For the text-containing cell, return its midpoint in (x, y) coordinate format. 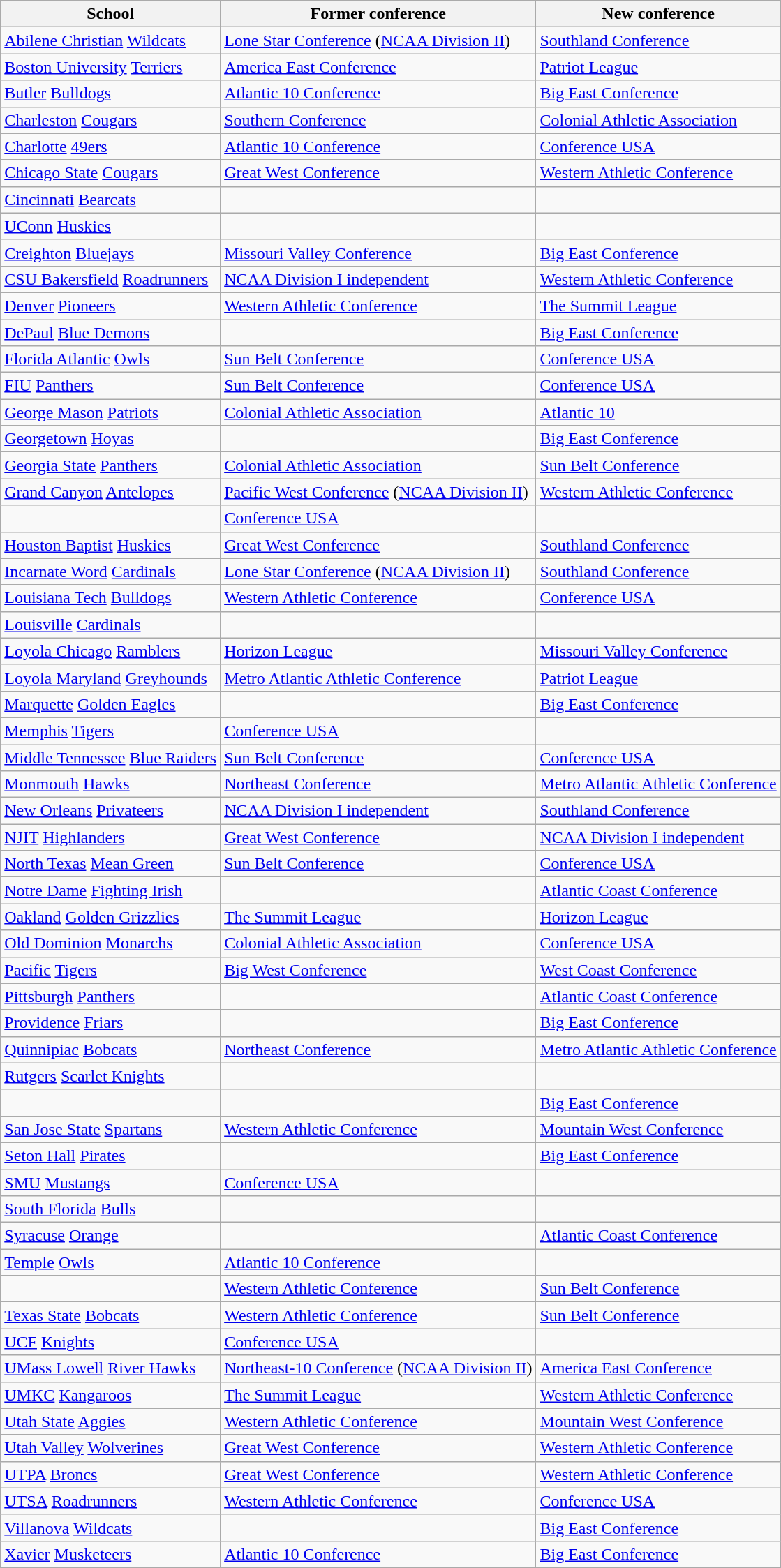
Former conference (378, 14)
Cincinnati Bearcats (110, 200)
Denver Pioneers (110, 306)
Grand Canyon Antelopes (110, 492)
Louisiana Tech Bulldogs (110, 598)
Utah State Aggies (110, 1421)
New Orleans Privateers (110, 811)
School (110, 14)
Notre Dame Fighting Irish (110, 890)
West Coast Conference (658, 970)
Utah Valley Wolverines (110, 1448)
Georgetown Hoyas (110, 439)
Old Dominion Monarchs (110, 943)
Monmouth Hawks (110, 784)
Pacific West Conference (NCAA Division II) (378, 492)
Texas State Bobcats (110, 1315)
Big West Conference (378, 970)
Creighton Bluejays (110, 253)
Charlotte 49ers (110, 147)
South Florida Bulls (110, 1209)
UMass Lowell River Hawks (110, 1368)
Pittsburgh Panthers (110, 996)
Oakland Golden Grizzlies (110, 917)
Marquette Golden Eagles (110, 704)
Middle Tennessee Blue Raiders (110, 757)
Louisville Cardinals (110, 625)
DePaul Blue Demons (110, 333)
UTSA Roadrunners (110, 1501)
Seton Hall Pirates (110, 1156)
Houston Baptist Huskies (110, 545)
Rutgers Scarlet Knights (110, 1076)
FIU Panthers (110, 386)
Chicago State Cougars (110, 173)
Loyola Chicago Ramblers (110, 651)
Atlantic 10 (658, 412)
UCF Knights (110, 1342)
North Texas Mean Green (110, 864)
Charleston Cougars (110, 120)
George Mason Patriots (110, 412)
NJIT Highlanders (110, 837)
Memphis Tigers (110, 731)
Abilene Christian Wildcats (110, 40)
UConn Huskies (110, 226)
Quinnipiac Bobcats (110, 1050)
Xavier Musketeers (110, 1554)
Boston University Terriers (110, 67)
Northeast-10 Conference (NCAA Division II) (378, 1368)
SMU Mustangs (110, 1183)
Providence Friars (110, 1023)
Syracuse Orange (110, 1236)
Villanova Wildcats (110, 1528)
San Jose State Spartans (110, 1129)
Florida Atlantic Owls (110, 359)
UTPA Broncs (110, 1474)
UMKC Kangaroos (110, 1395)
Georgia State Panthers (110, 465)
Incarnate Word Cardinals (110, 572)
New conference (658, 14)
Temple Owls (110, 1262)
Southern Conference (378, 120)
Pacific Tigers (110, 970)
CSU Bakersfield Roadrunners (110, 279)
Butler Bulldogs (110, 94)
Loyola Maryland Greyhounds (110, 678)
